Find where the given text appears and provide that cell's center as [X, Y] coordinate. 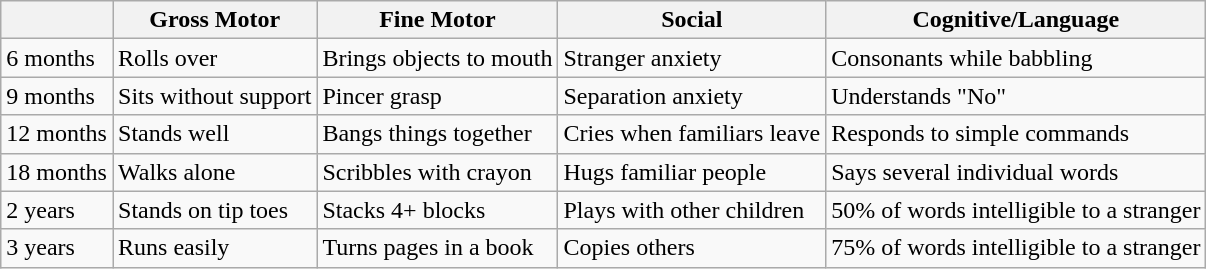
18 months [57, 172]
75% of words intelligible to a stranger [1016, 248]
6 months [57, 58]
Gross Motor [214, 20]
Sits without support [214, 96]
Understands "No" [1016, 96]
Consonants while babbling [1016, 58]
12 months [57, 134]
Cries when familiars leave [692, 134]
Runs easily [214, 248]
3 years [57, 248]
50% of words intelligible to a stranger [1016, 210]
Pincer grasp [438, 96]
Walks alone [214, 172]
Social [692, 20]
Rolls over [214, 58]
Says several individual words [1016, 172]
Separation anxiety [692, 96]
Copies others [692, 248]
Hugs familiar people [692, 172]
Bangs things together [438, 134]
Turns pages in a book [438, 248]
Plays with other children [692, 210]
2 years [57, 210]
Brings objects to mouth [438, 58]
Fine Motor [438, 20]
Cognitive/Language [1016, 20]
Stacks 4+ blocks [438, 210]
Scribbles with crayon [438, 172]
9 months [57, 96]
Responds to simple commands [1016, 134]
Stands well [214, 134]
Stranger anxiety [692, 58]
Stands on tip toes [214, 210]
